Locate the cell with the specified text and output its [x, y] center coordinate. 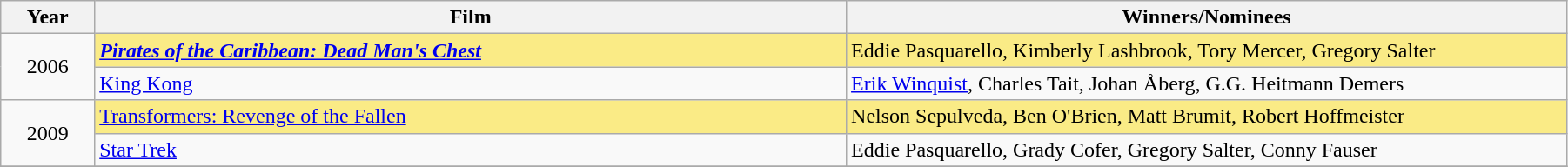
Transformers: Revenge of the Fallen [471, 117]
Eddie Pasquarello, Grady Cofer, Gregory Salter, Conny Fauser [1207, 150]
Winners/Nominees [1207, 17]
2006 [48, 67]
2009 [48, 133]
Film [471, 17]
Pirates of the Caribbean: Dead Man's Chest [471, 50]
Nelson Sepulveda, Ben O'Brien, Matt Brumit, Robert Hoffmeister [1207, 117]
King Kong [471, 83]
Year [48, 17]
Star Trek [471, 150]
Eddie Pasquarello, Kimberly Lashbrook, Tory Mercer, Gregory Salter [1207, 50]
Erik Winquist, Charles Tait, Johan Åberg, G.G. Heitmann Demers [1207, 83]
